Search for the cell housing the specified text and yield its (X, Y) center coordinate. 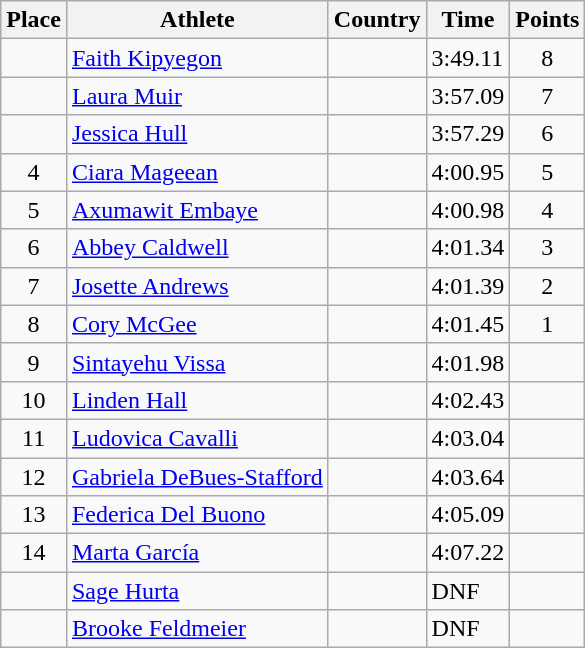
Linden Hall (197, 400)
Place (34, 20)
Axumawit Embaye (197, 210)
Faith Kipyegon (197, 58)
3:57.29 (468, 134)
10 (34, 400)
Federica Del Buono (197, 515)
Sage Hurta (197, 591)
Josette Andrews (197, 286)
Points (548, 20)
Laura Muir (197, 96)
4:02.43 (468, 400)
1 (548, 324)
4:03.64 (468, 477)
Jessica Hull (197, 134)
Abbey Caldwell (197, 248)
14 (34, 553)
3:49.11 (468, 58)
4:05.09 (468, 515)
2 (548, 286)
11 (34, 438)
Ciara Mageean (197, 172)
Country (377, 20)
4:00.98 (468, 210)
Time (468, 20)
3:57.09 (468, 96)
4:01.98 (468, 362)
9 (34, 362)
13 (34, 515)
3 (548, 248)
Athlete (197, 20)
4:03.04 (468, 438)
Cory McGee (197, 324)
12 (34, 477)
Sintayehu Vissa (197, 362)
4:01.39 (468, 286)
Gabriela DeBues-Stafford (197, 477)
Brooke Feldmeier (197, 629)
4:01.34 (468, 248)
4:01.45 (468, 324)
4:07.22 (468, 553)
4:00.95 (468, 172)
Marta García (197, 553)
Ludovica Cavalli (197, 438)
